From the cell containing the given text, extract its center point as (x, y) coordinate. 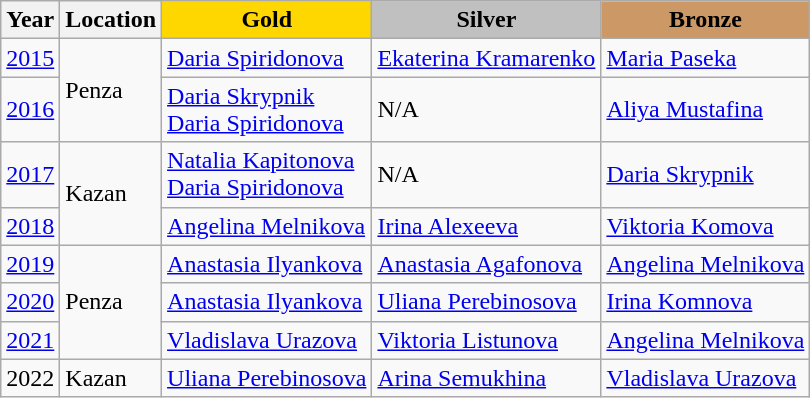
2016 (30, 110)
2018 (30, 226)
Gold (267, 20)
Daria SkrypnikDaria Spiridonova (267, 110)
Year (30, 20)
2022 (30, 378)
Location (111, 20)
2020 (30, 302)
Maria Paseka (706, 58)
Arina Semukhina (486, 378)
Bronze (706, 20)
Irina Alexeeva (486, 226)
Viktoria Komova (706, 226)
Silver (486, 20)
Natalia KapitonovaDaria Spiridonova (267, 174)
Irina Komnova (706, 302)
2019 (30, 264)
Anastasia Agafonova (486, 264)
2021 (30, 340)
Daria Skrypnik (706, 174)
Daria Spiridonova (267, 58)
Viktoria Listunova (486, 340)
2015 (30, 58)
2017 (30, 174)
Aliya Mustafina (706, 110)
Ekaterina Kramarenko (486, 58)
